Detect which cell encompasses the target text, then output its (X, Y) center coordinate. 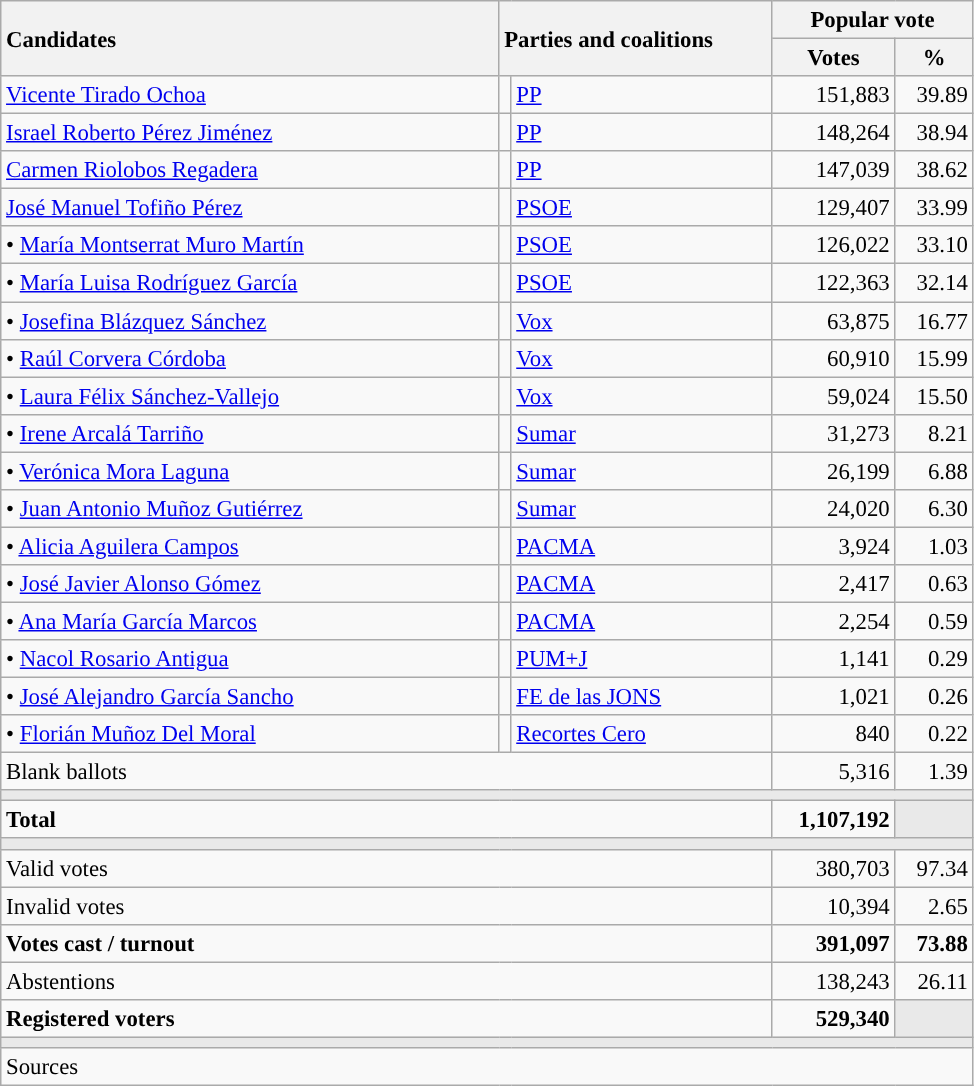
840 (834, 734)
Abstentions (386, 981)
• Alicia Aguilera Campos (250, 546)
0.59 (934, 621)
60,910 (834, 358)
24,020 (834, 509)
38.94 (934, 133)
2,417 (834, 584)
73.88 (934, 943)
Registered voters (386, 1019)
• Juan Antonio Muñoz Gutiérrez (250, 509)
Sources (487, 1067)
15.99 (934, 358)
129,407 (834, 208)
391,097 (834, 943)
• José Javier Alonso Gómez (250, 584)
FE de las JONS (642, 697)
• Florián Muñoz Del Moral (250, 734)
• María Montserrat Muro Martín (250, 245)
32.14 (934, 283)
33.10 (934, 245)
• Josefina Blázquez Sánchez (250, 321)
5,316 (834, 772)
148,264 (834, 133)
0.26 (934, 697)
529,340 (834, 1019)
• Irene Arcalá Tarriño (250, 433)
97.34 (934, 868)
39.89 (934, 95)
147,039 (834, 170)
31,273 (834, 433)
1.39 (934, 772)
Votes cast / turnout (386, 943)
Valid votes (386, 868)
0.29 (934, 659)
63,875 (834, 321)
6.88 (934, 471)
Invalid votes (386, 906)
26.11 (934, 981)
3,924 (834, 546)
2,254 (834, 621)
• Ana María García Marcos (250, 621)
% (934, 58)
PUM+J (642, 659)
• Raúl Corvera Córdoba (250, 358)
Carmen Riolobos Regadera (250, 170)
16.77 (934, 321)
1,107,192 (834, 820)
10,394 (834, 906)
2.65 (934, 906)
Candidates (250, 38)
Vicente Tirado Ochoa (250, 95)
• María Luisa Rodríguez García (250, 283)
Parties and coalitions (636, 38)
0.22 (934, 734)
15.50 (934, 396)
151,883 (834, 95)
26,199 (834, 471)
1,021 (834, 697)
José Manuel Tofiño Pérez (250, 208)
Votes (834, 58)
138,243 (834, 981)
1.03 (934, 546)
6.30 (934, 509)
Popular vote (872, 20)
• Nacol Rosario Antigua (250, 659)
33.99 (934, 208)
0.63 (934, 584)
Total (386, 820)
8.21 (934, 433)
1,141 (834, 659)
380,703 (834, 868)
126,022 (834, 245)
• José Alejandro García Sancho (250, 697)
Israel Roberto Pérez Jiménez (250, 133)
Recortes Cero (642, 734)
38.62 (934, 170)
Blank ballots (386, 772)
• Verónica Mora Laguna (250, 471)
• Laura Félix Sánchez-Vallejo (250, 396)
122,363 (834, 283)
59,024 (834, 396)
